Determine the (x, y) coordinate at the center of the cell enclosing the given text.  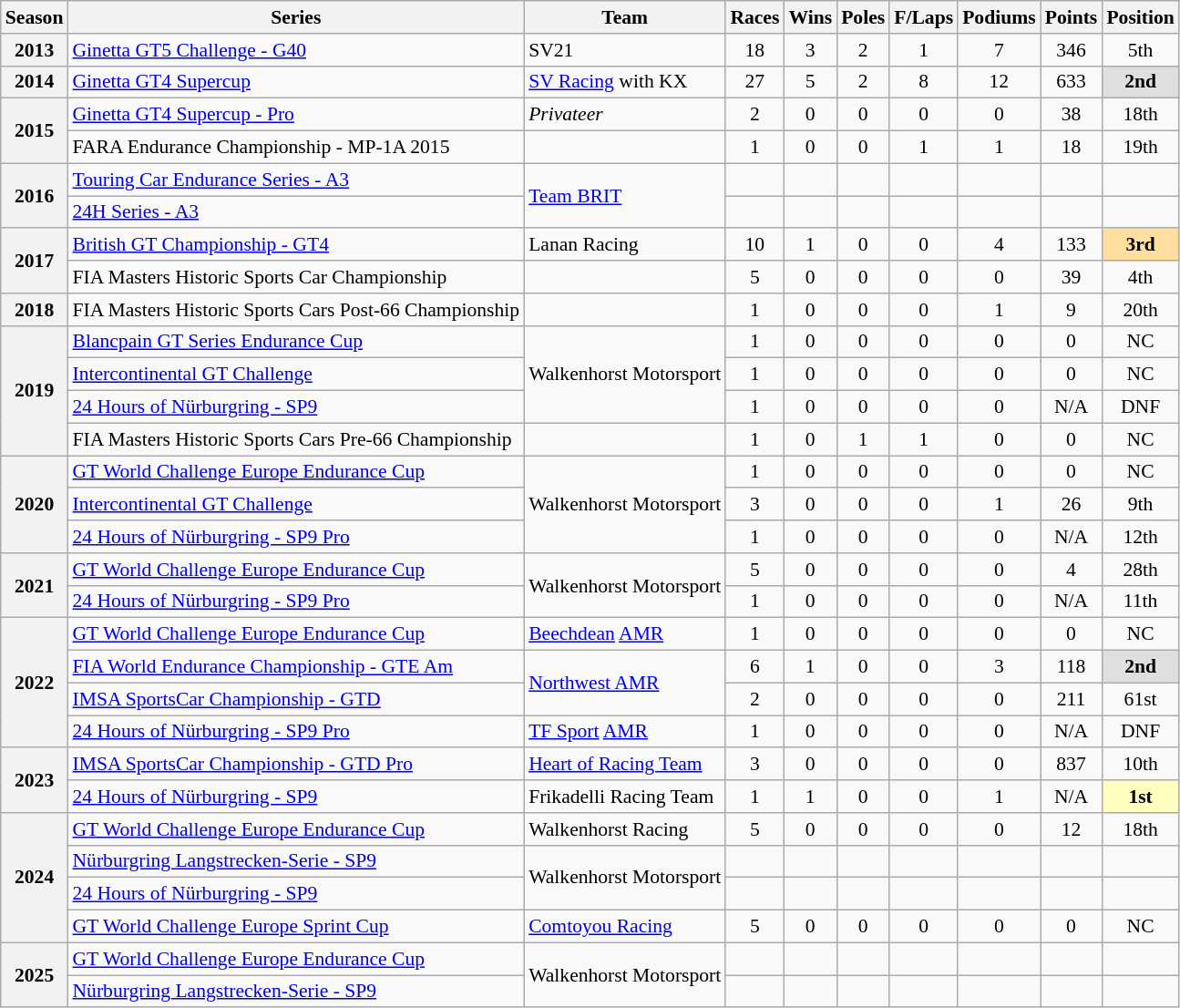
9th (1140, 505)
61st (1140, 699)
Northwest AMR (625, 684)
Team (625, 17)
3rd (1140, 245)
118 (1072, 667)
Comtoyou Racing (625, 927)
837 (1072, 765)
Races (754, 17)
British GT Championship - GT4 (295, 245)
10th (1140, 765)
19th (1140, 148)
346 (1072, 50)
Frikadelli Racing Team (625, 797)
Heart of Racing Team (625, 765)
Podiums (999, 17)
Season (35, 17)
Points (1072, 17)
IMSA SportsCar Championship - GTD Pro (295, 765)
6 (754, 667)
5th (1140, 50)
2021 (35, 585)
8 (924, 82)
2017 (35, 261)
IMSA SportsCar Championship - GTD (295, 699)
9 (1072, 310)
20th (1140, 310)
Ginetta GT5 Challenge - G40 (295, 50)
211 (1072, 699)
2014 (35, 82)
Beechdean AMR (625, 634)
GT World Challenge Europe Sprint Cup (295, 927)
24H Series - A3 (295, 212)
633 (1072, 82)
Lanan Racing (625, 245)
2024 (35, 878)
2018 (35, 310)
FIA Masters Historic Sports Car Championship (295, 277)
1st (1140, 797)
28th (1140, 570)
10 (754, 245)
FIA Masters Historic Sports Cars Post-66 Championship (295, 310)
Position (1140, 17)
133 (1072, 245)
FIA Masters Historic Sports Cars Pre-66 Championship (295, 439)
Privateer (625, 115)
SV21 (625, 50)
F/Laps (924, 17)
27 (754, 82)
FARA Endurance Championship - MP-1A 2015 (295, 148)
2025 (35, 975)
2015 (35, 131)
Ginetta GT4 Supercup - Pro (295, 115)
38 (1072, 115)
Poles (863, 17)
39 (1072, 277)
Touring Car Endurance Series - A3 (295, 180)
Walkenhorst Racing (625, 829)
2022 (35, 683)
2020 (35, 505)
Wins (810, 17)
FIA World Endurance Championship - GTE Am (295, 667)
Team BRIT (625, 195)
2019 (35, 390)
2016 (35, 195)
Series (295, 17)
4th (1140, 277)
11th (1140, 602)
TF Sport AMR (625, 732)
7 (999, 50)
2023 (35, 780)
2013 (35, 50)
SV Racing with KX (625, 82)
Ginetta GT4 Supercup (295, 82)
12th (1140, 537)
26 (1072, 505)
Blancpain GT Series Endurance Cup (295, 342)
